Capture the cell that displays the provided text and extract its (X, Y) central coordinate. 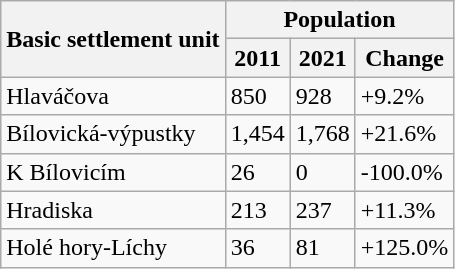
Basic settlement unit (113, 39)
+9.2% (404, 96)
928 (322, 96)
K Bílovicím (113, 172)
+21.6% (404, 134)
+11.3% (404, 210)
81 (322, 248)
213 (258, 210)
Hlaváčova (113, 96)
26 (258, 172)
1,454 (258, 134)
Bílovická-výpustky (113, 134)
237 (322, 210)
Hradiska (113, 210)
+125.0% (404, 248)
Holé hory-Líchy (113, 248)
850 (258, 96)
2011 (258, 58)
Change (404, 58)
0 (322, 172)
Population (340, 20)
36 (258, 248)
2021 (322, 58)
-100.0% (404, 172)
1,768 (322, 134)
